Scan for the cell matching the given text and deliver its [X, Y] coordinate at center. 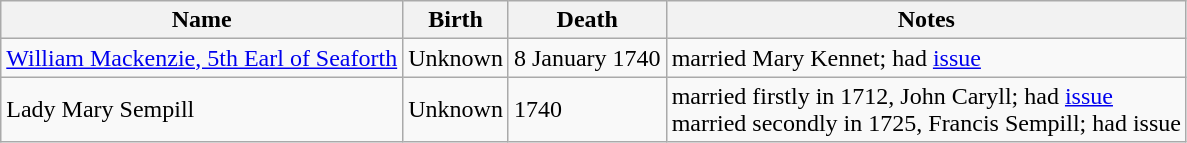
8 January 1740 [587, 58]
1740 [587, 110]
Name [202, 20]
Notes [926, 20]
married Mary Kennet; had issue [926, 58]
Birth [456, 20]
William Mackenzie, 5th Earl of Seaforth [202, 58]
Death [587, 20]
Lady Mary Sempill [202, 110]
married firstly in 1712, John Caryll; had issuemarried secondly in 1725, Francis Sempill; had issue [926, 110]
